From the cell containing the given text, extract its center point as [X, Y] coordinate. 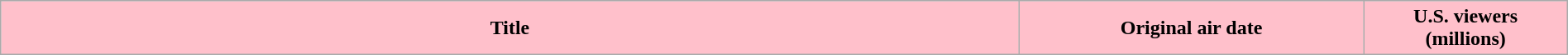
Original air date [1191, 28]
Title [509, 28]
U.S. viewers(millions) [1465, 28]
